Locate the cell with the specified text and output its (X, Y) center coordinate. 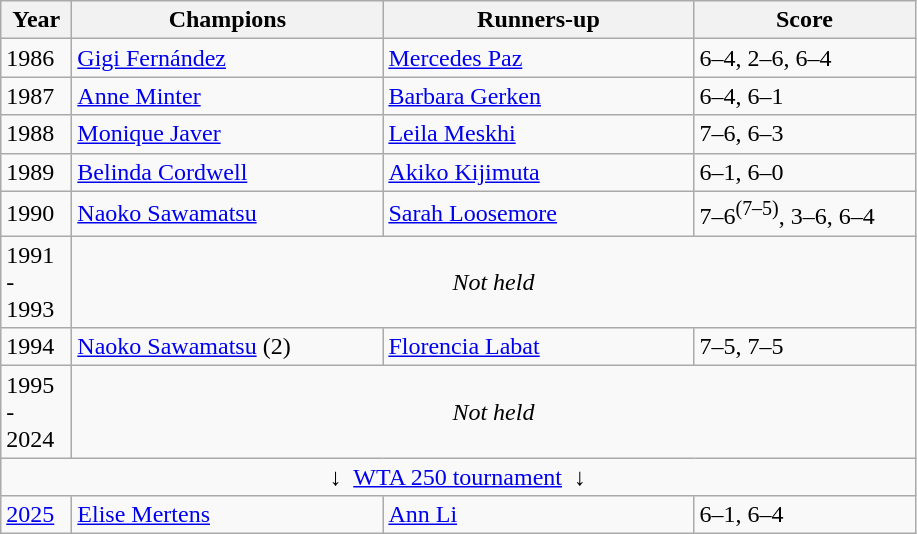
Gigi Fernández (228, 58)
Anne Minter (228, 96)
Champions (228, 20)
Elise Mertens (228, 515)
6–4, 6–1 (804, 96)
Barbara Gerken (538, 96)
Ann Li (538, 515)
6–1, 6–0 (804, 172)
Akiko Kijimuta (538, 172)
1995-2024 (36, 412)
1991-1993 (36, 282)
Naoko Sawamatsu (228, 214)
1990 (36, 214)
2025 (36, 515)
1987 (36, 96)
Naoko Sawamatsu (2) (228, 347)
1986 (36, 58)
↓ WTA 250 tournament ↓ (458, 477)
7–6, 6–3 (804, 134)
Belinda Cordwell (228, 172)
Runners-up (538, 20)
7–5, 7–5 (804, 347)
Score (804, 20)
Florencia Labat (538, 347)
Mercedes Paz (538, 58)
Year (36, 20)
1994 (36, 347)
Monique Javer (228, 134)
1988 (36, 134)
7–6(7–5), 3–6, 6–4 (804, 214)
Sarah Loosemore (538, 214)
Leila Meskhi (538, 134)
6–1, 6–4 (804, 515)
6–4, 2–6, 6–4 (804, 58)
1989 (36, 172)
